Identify which cell holds the provided text, then report its [x, y] central coordinate. 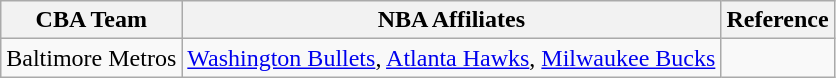
NBA Affiliates [452, 20]
Baltimore Metros [92, 58]
Washington Bullets, Atlanta Hawks, Milwaukee Bucks [452, 58]
Reference [778, 20]
CBA Team [92, 20]
